From the cell containing the given text, extract its center point as (x, y) coordinate. 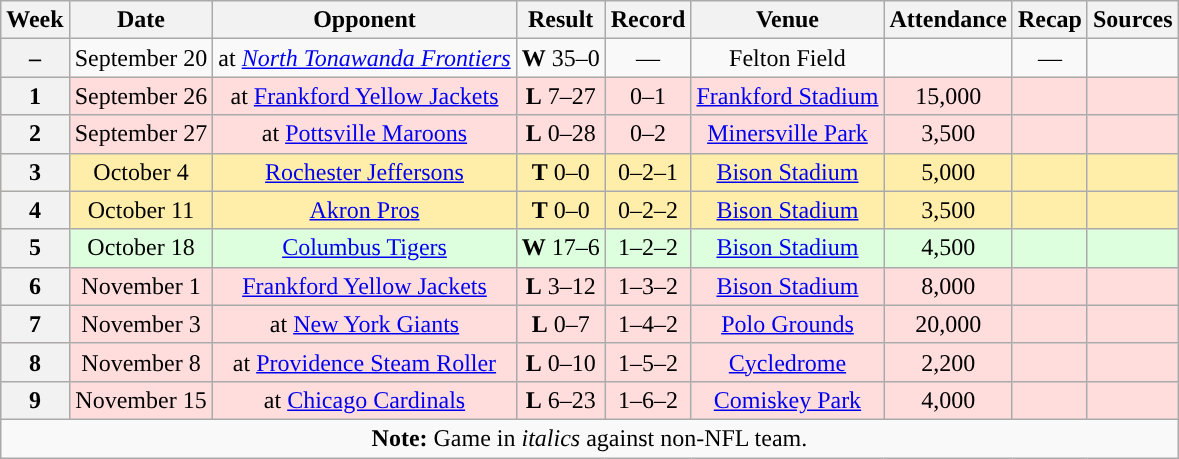
0–1 (648, 96)
at New York Giants (364, 324)
Frankford Stadium (788, 96)
4,000 (948, 400)
Cycledrome (788, 362)
at Frankford Yellow Jackets (364, 96)
Note: Game in italics against non-NFL team. (590, 438)
November 1 (141, 286)
at Chicago Cardinals (364, 400)
20,000 (948, 324)
October 11 (141, 210)
0–2 (648, 134)
5 (35, 248)
– (35, 58)
Recap (1050, 20)
8 (35, 362)
1–6–2 (648, 400)
Record (648, 20)
W 17–6 (560, 248)
2 (35, 134)
October 4 (141, 172)
6 (35, 286)
Minersville Park (788, 134)
1 (35, 96)
September 20 (141, 58)
September 26 (141, 96)
L 0–28 (560, 134)
Date (141, 20)
L 7–27 (560, 96)
3 (35, 172)
L 3–12 (560, 286)
Felton Field (788, 58)
at Providence Steam Roller (364, 362)
November 15 (141, 400)
at North Tonawanda Frontiers (364, 58)
4 (35, 210)
1–2–2 (648, 248)
September 27 (141, 134)
0–2–1 (648, 172)
Result (560, 20)
Columbus Tigers (364, 248)
October 18 (141, 248)
Sources (1132, 20)
Comiskey Park (788, 400)
L 0–7 (560, 324)
Rochester Jeffersons (364, 172)
at Pottsville Maroons (364, 134)
15,000 (948, 96)
November 3 (141, 324)
November 8 (141, 362)
1–3–2 (648, 286)
5,000 (948, 172)
Opponent (364, 20)
7 (35, 324)
2,200 (948, 362)
Akron Pros (364, 210)
Polo Grounds (788, 324)
1–5–2 (648, 362)
0–2–2 (648, 210)
1–4–2 (648, 324)
8,000 (948, 286)
9 (35, 400)
Attendance (948, 20)
W 35–0 (560, 58)
4,500 (948, 248)
Venue (788, 20)
L 0–10 (560, 362)
L 6–23 (560, 400)
Frankford Yellow Jackets (364, 286)
Week (35, 20)
